Find where the given text appears and provide that cell's center as (X, Y) coordinate. 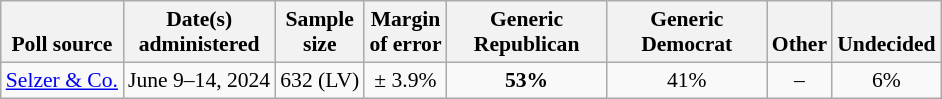
Selzer & Co. (62, 80)
41% (687, 80)
Samplesize (320, 32)
Undecided (886, 32)
Date(s)administered (199, 32)
53% (527, 80)
632 (LV) (320, 80)
– (800, 80)
Poll source (62, 32)
Other (800, 32)
± 3.9% (405, 80)
June 9–14, 2024 (199, 80)
Marginof error (405, 32)
GenericDemocrat (687, 32)
6% (886, 80)
GenericRepublican (527, 32)
